Identify which cell holds the provided text, then report its [X, Y] central coordinate. 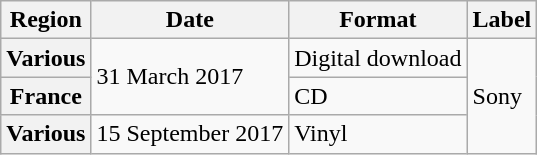
Region [46, 20]
31 March 2017 [190, 77]
Vinyl [378, 134]
Label [502, 20]
Format [378, 20]
CD [378, 96]
15 September 2017 [190, 134]
Digital download [378, 58]
Date [190, 20]
France [46, 96]
Sony [502, 96]
